Provide the [X, Y] coordinate of the cell's center where the given text is located.  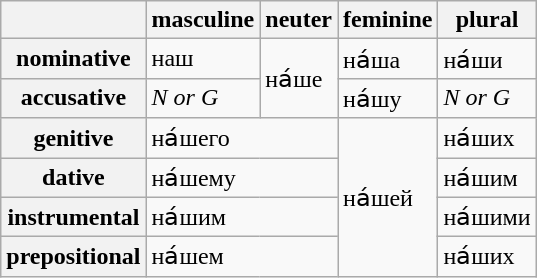
nominative [74, 59]
genitive [74, 138]
наш [203, 59]
на́шу [388, 98]
dative [74, 178]
на́ши [487, 59]
feminine [388, 20]
accusative [74, 98]
на́ше [299, 78]
neuter [299, 20]
на́шего [242, 138]
на́шими [487, 217]
prepositional [74, 257]
на́шем [242, 257]
на́ша [388, 59]
masculine [203, 20]
на́шему [242, 178]
instrumental [74, 217]
plural [487, 20]
на́шей [388, 197]
